Return the [X, Y] coordinate for the center point of the cell that contains the specified text.  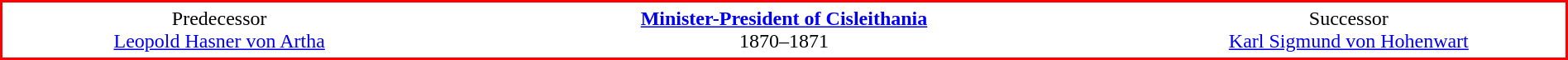
SuccessorKarl Sigmund von Hohenwart [1350, 30]
Minister-President of Cisleithania1870–1871 [784, 30]
PredecessorLeopold Hasner von Artha [219, 30]
